For the text-containing cell, return its midpoint in [x, y] coordinate format. 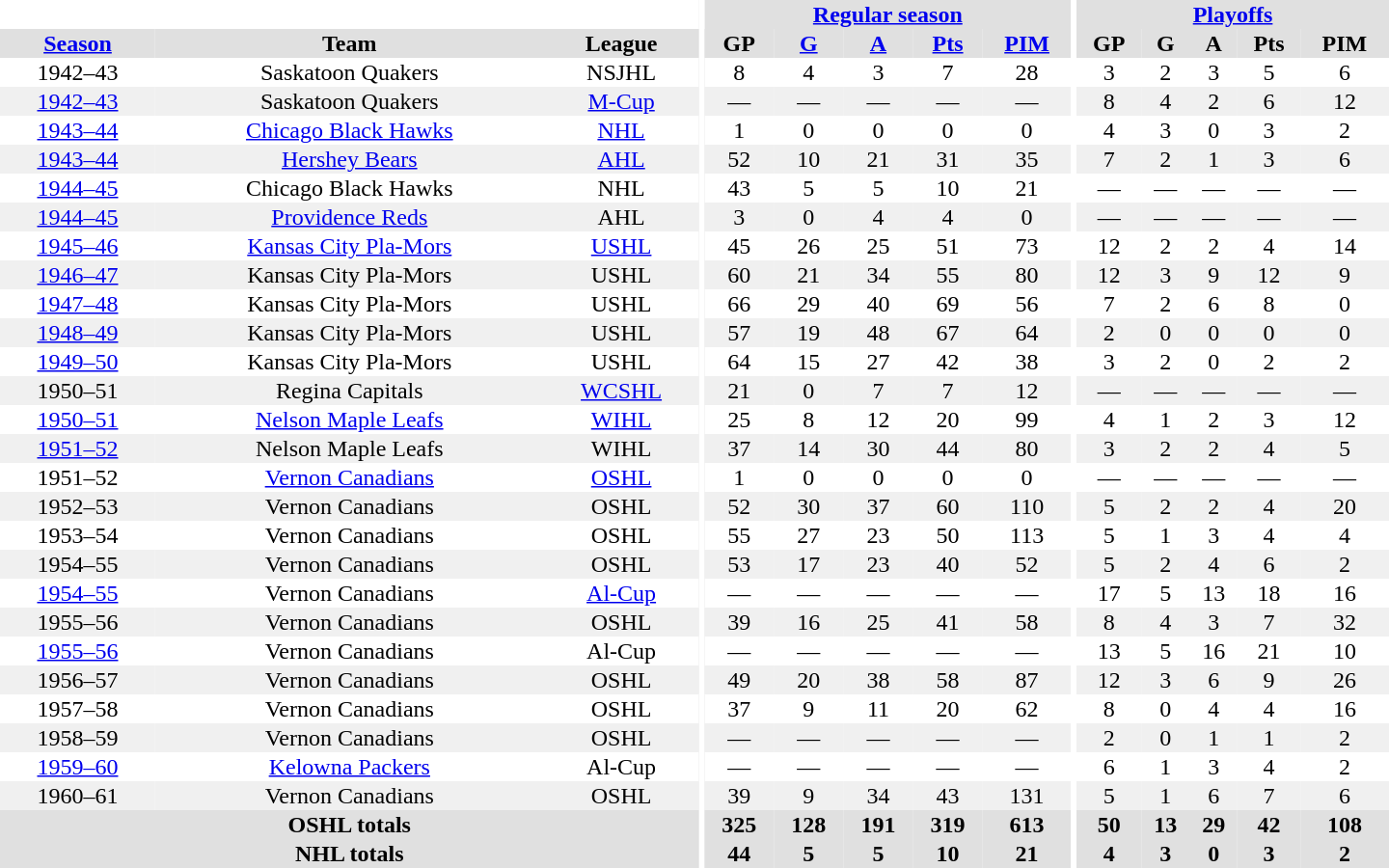
Season [77, 43]
110 [1027, 506]
32 [1345, 622]
613 [1027, 825]
Providence Reds [349, 217]
48 [878, 333]
128 [808, 825]
15 [808, 362]
35 [1027, 159]
Regina Capitals [349, 391]
99 [1027, 420]
Playoffs [1233, 14]
57 [739, 333]
WCSHL [621, 391]
28 [1027, 72]
NHL totals [349, 854]
1947–48 [77, 304]
31 [948, 159]
45 [739, 246]
M-Cup [621, 101]
1956–57 [77, 680]
66 [739, 304]
73 [1027, 246]
OSHL totals [349, 825]
1957–58 [77, 709]
53 [739, 564]
Regular season [887, 14]
319 [948, 825]
Team [349, 43]
69 [948, 304]
1945–46 [77, 246]
108 [1345, 825]
62 [1027, 709]
18 [1269, 593]
1946–47 [77, 275]
49 [739, 680]
11 [878, 709]
1959–60 [77, 767]
1948–49 [77, 333]
NSJHL [621, 72]
Hershey Bears [349, 159]
1949–50 [77, 362]
131 [1027, 796]
19 [808, 333]
191 [878, 825]
League [621, 43]
1953–54 [77, 535]
113 [1027, 535]
51 [948, 246]
1958–59 [77, 738]
41 [948, 622]
56 [1027, 304]
Kelowna Packers [349, 767]
1960–61 [77, 796]
67 [948, 333]
87 [1027, 680]
325 [739, 825]
1952–53 [77, 506]
